Output the [x, y] coordinate of the center of the cell containing the given text.  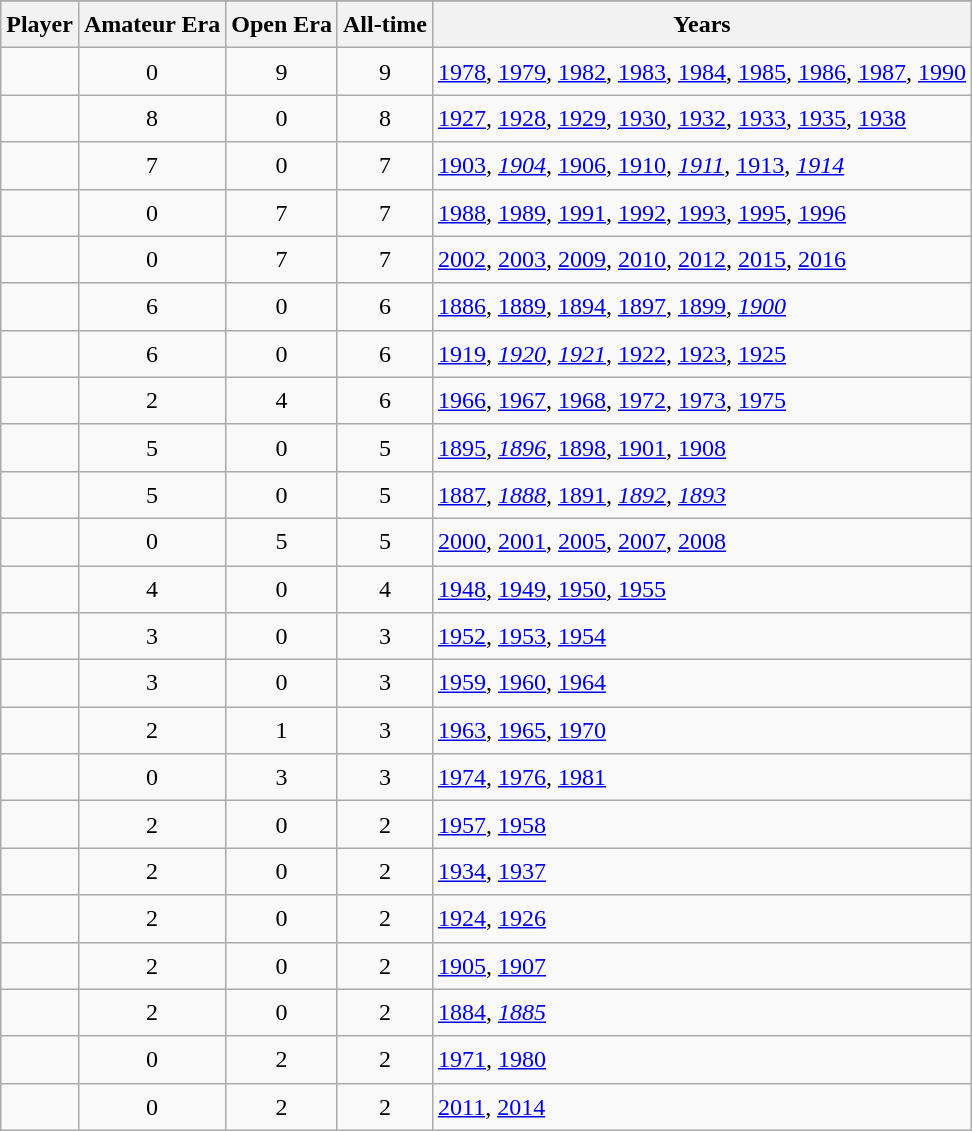
1959, 1960, 1964 [702, 684]
1903, 1904, 1906, 1910, 1911, 1913, 1914 [702, 166]
1957, 1958 [702, 824]
1919, 1920, 1921, 1922, 1923, 1925 [702, 354]
Amateur Era [152, 24]
2011, 2014 [702, 1106]
2000, 2001, 2005, 2007, 2008 [702, 542]
All-time [384, 24]
1974, 1976, 1981 [702, 778]
Player [40, 24]
1887, 1888, 1891, 1892, 1893 [702, 494]
1905, 1907 [702, 966]
1 [282, 730]
1948, 1949, 1950, 1955 [702, 590]
Years [702, 24]
1886, 1889, 1894, 1897, 1899, 1900 [702, 306]
1924, 1926 [702, 918]
1988, 1989, 1991, 1992, 1993, 1995, 1996 [702, 212]
1966, 1967, 1968, 1972, 1973, 1975 [702, 400]
1895, 1896, 1898, 1901, 1908 [702, 448]
1963, 1965, 1970 [702, 730]
1927, 1928, 1929, 1930, 1932, 1933, 1935, 1938 [702, 118]
1971, 1980 [702, 1060]
1884, 1885 [702, 1012]
Open Era [282, 24]
1952, 1953, 1954 [702, 636]
2002, 2003, 2009, 2010, 2012, 2015, 2016 [702, 260]
1978, 1979, 1982, 1983, 1984, 1985, 1986, 1987, 1990 [702, 72]
1934, 1937 [702, 872]
